Locate the cell with the specified text and output its (X, Y) center coordinate. 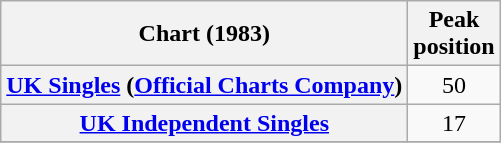
50 (454, 85)
Chart (1983) (204, 34)
UK Singles (Official Charts Company) (204, 85)
UK Independent Singles (204, 123)
17 (454, 123)
Peakposition (454, 34)
